Return the (X, Y) coordinate for the center point of the cell that contains the specified text.  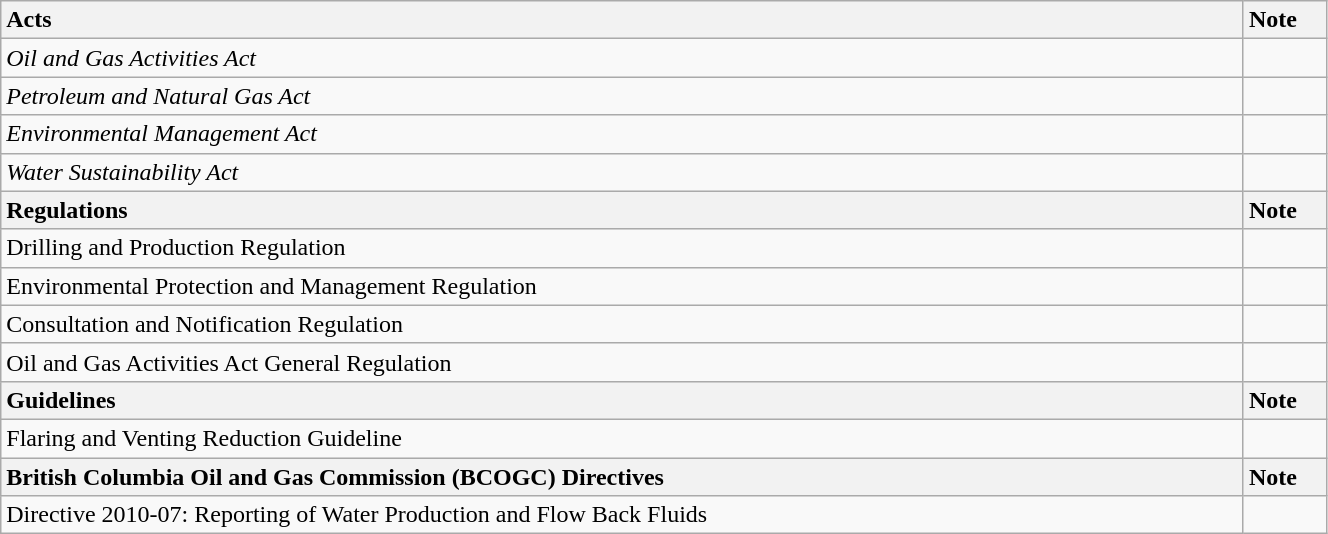
Guidelines (622, 400)
Drilling and Production Regulation (622, 248)
British Columbia Oil and Gas Commission (BCOGC) Directives (622, 477)
Oil and Gas Activities Act General Regulation (622, 362)
Consultation and Notification Regulation (622, 324)
Acts (622, 20)
Petroleum and Natural Gas Act (622, 96)
Flaring and Venting Reduction Guideline (622, 438)
Regulations (622, 210)
Environmental Protection and Management Regulation (622, 286)
Environmental Management Act (622, 134)
Water Sustainability Act (622, 172)
Directive 2010-07: Reporting of Water Production and Flow Back Fluids (622, 515)
Oil and Gas Activities Act (622, 58)
